Return [x, y] of the center of cell containing provided text 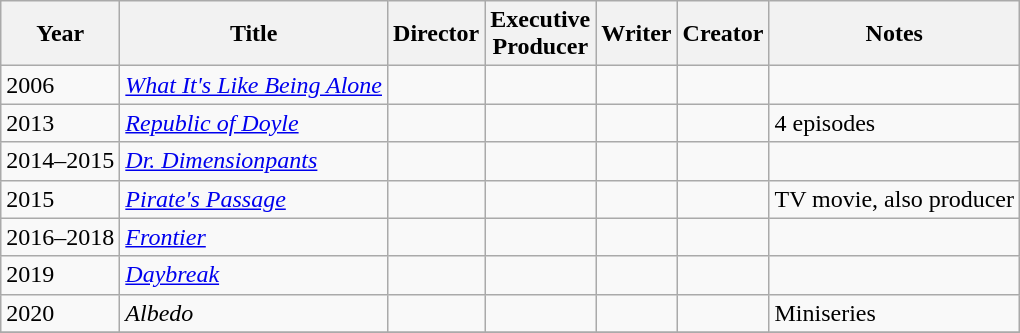
Writer [636, 34]
Miniseries [894, 313]
Albedo [254, 313]
ExecutiveProducer [540, 34]
2020 [60, 313]
Notes [894, 34]
Frontier [254, 237]
Creator [723, 34]
4 episodes [894, 123]
Pirate's Passage [254, 199]
Title [254, 34]
Republic of Doyle [254, 123]
2015 [60, 199]
Year [60, 34]
2016–2018 [60, 237]
2014–2015 [60, 161]
2013 [60, 123]
2019 [60, 275]
TV movie, also producer [894, 199]
2006 [60, 85]
Dr. Dimensionpants [254, 161]
What It's Like Being Alone [254, 85]
Daybreak [254, 275]
Director [436, 34]
